Find where the given text appears and provide that cell's center as (X, Y) coordinate. 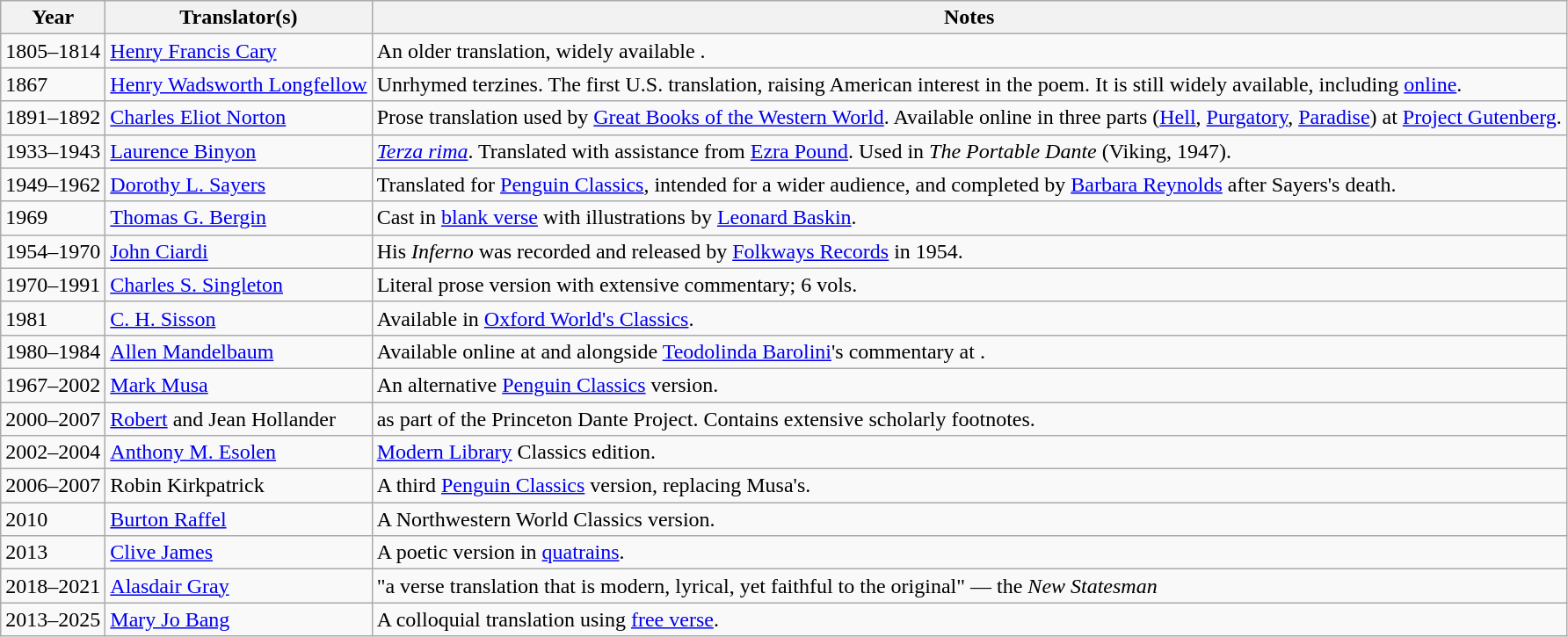
1933–1943 (53, 151)
John Ciardi (239, 251)
1967–2002 (53, 385)
A third Penguin Classics version, replacing Musa's. (969, 486)
Unrhymed terzines. The first U.S. translation, raising American interest in the poem. It is still widely available, including online. (969, 84)
Henry Wadsworth Longfellow (239, 84)
An older translation, widely available . (969, 51)
1949–1962 (53, 185)
2006–2007 (53, 486)
Prose translation used by Great Books of the Western World. Available online in three parts (Hell, Purgatory, Paradise) at Project Gutenberg. (969, 118)
A poetic version in quatrains. (969, 553)
Available online at and alongside Teodolinda Barolini's commentary at . (969, 351)
Literal prose version with extensive commentary; 6 vols. (969, 285)
Dorothy L. Sayers (239, 185)
2013–2025 (53, 619)
Terza rima. Translated with assistance from Ezra Pound. Used in The Portable Dante (Viking, 1947). (969, 151)
Robert and Jean Hollander (239, 419)
Laurence Binyon (239, 151)
1969 (53, 218)
Anthony M. Esolen (239, 452)
2010 (53, 519)
"a verse translation that is modern, lyrical, yet faithful to the original" — the New Statesman (969, 586)
2018–2021 (53, 586)
1805–1814 (53, 51)
A colloquial translation using free verse. (969, 619)
1981 (53, 318)
as part of the Princeton Dante Project. Contains extensive scholarly footnotes. (969, 419)
2000–2007 (53, 419)
Modern Library Classics edition. (969, 452)
1954–1970 (53, 251)
A Northwestern World Classics version. (969, 519)
Translator(s) (239, 18)
Charles S. Singleton (239, 285)
Year (53, 18)
Allen Mandelbaum (239, 351)
1867 (53, 84)
His Inferno was recorded and released by Folkways Records in 1954. (969, 251)
Clive James (239, 553)
Mark Musa (239, 385)
Translated for Penguin Classics, intended for a wider audience, and completed by Barbara Reynolds after Sayers's death. (969, 185)
Henry Francis Cary (239, 51)
Available in Oxford World's Classics. (969, 318)
1980–1984 (53, 351)
Cast in blank verse with illustrations by Leonard Baskin. (969, 218)
Mary Jo Bang (239, 619)
1970–1991 (53, 285)
Thomas G. Bergin (239, 218)
Robin Kirkpatrick (239, 486)
Notes (969, 18)
C. H. Sisson (239, 318)
Charles Eliot Norton (239, 118)
2013 (53, 553)
2002–2004 (53, 452)
An alternative Penguin Classics version. (969, 385)
Burton Raffel (239, 519)
1891–1892 (53, 118)
Alasdair Gray (239, 586)
